Pinpoint the cell where the given text exists, returning its [X, Y] midpoint coordinate. 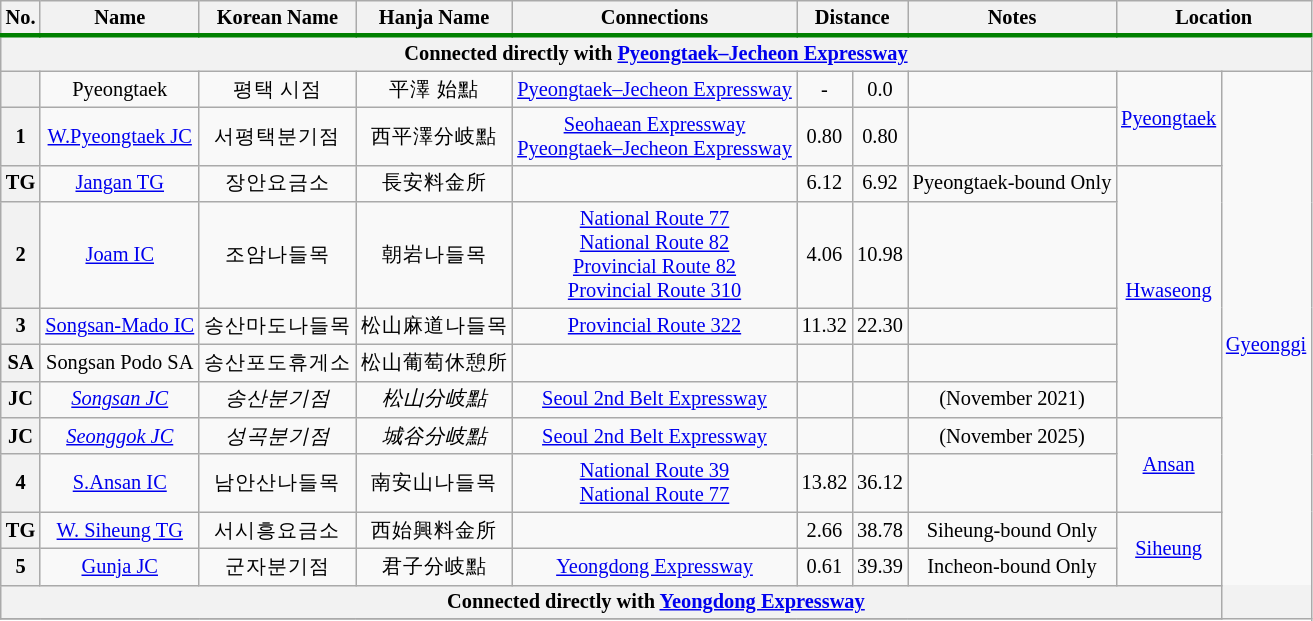
National Route 77 National Route 82Provincial Route 82Provincial Route 310 [654, 255]
22.30 [880, 326]
Name [120, 18]
(November 2025) [1012, 436]
36.12 [880, 483]
Connections [654, 18]
10.98 [880, 255]
Songsan JC [120, 400]
西平澤分岐點 [434, 136]
성곡분기점 [278, 436]
Siheung [1168, 548]
Joam IC [120, 255]
송산분기점 [278, 400]
南安山나들목 [434, 483]
SA [21, 362]
松山麻道나들목 [434, 326]
Songsan-Mado IC [120, 326]
1 [21, 136]
4 [21, 483]
평택 시점 [278, 90]
2.66 [825, 530]
3 [21, 326]
0.0 [880, 90]
2 [21, 255]
Pyeongtaek–Jecheon Expressway [654, 90]
城谷分岐點 [434, 436]
Yeongdong Expressway [654, 566]
11.32 [825, 326]
군자분기점 [278, 566]
Songsan Podo SA [120, 362]
W. Siheung TG [120, 530]
4.06 [825, 255]
Seohaean Expressway Pyeongtaek–Jecheon Expressway [654, 136]
S.Ansan IC [120, 483]
Gunja JC [120, 566]
38.78 [880, 530]
Incheon-bound Only [1012, 566]
- [825, 90]
君子分岐點 [434, 566]
松山分岐點 [434, 400]
남안산나들목 [278, 483]
Gyeonggi [1266, 345]
(November 2021) [1012, 400]
0.61 [825, 566]
Connected directly with Pyeongtaek–Jecheon Expressway [656, 54]
Siheung-bound Only [1012, 530]
Distance [852, 18]
Notes [1012, 18]
National Route 39 National Route 77 [654, 483]
松山葡萄休憩所 [434, 362]
Location [1214, 18]
6.12 [825, 184]
Ansan [1168, 464]
朝岩나들목 [434, 255]
Hanja Name [434, 18]
長安料金所 [434, 184]
平澤 始點 [434, 90]
6.92 [880, 184]
西始興料金所 [434, 530]
서평택분기점 [278, 136]
Hwaseong [1168, 291]
서시흥요금소 [278, 530]
송산마도나들목 [278, 326]
Provincial Route 322 [654, 326]
W.Pyeongtaek JC [120, 136]
장안요금소 [278, 184]
Korean Name [278, 18]
13.82 [825, 483]
Jangan TG [120, 184]
송산포도휴게소 [278, 362]
No. [21, 18]
Seonggok JC [120, 436]
Connected directly with Yeongdong Expressway [656, 602]
Pyeongtaek-bound Only [1012, 184]
5 [21, 566]
조암나들목 [278, 255]
39.39 [880, 566]
